Determine the (x, y) coordinate at the center of the cell enclosing the given text.  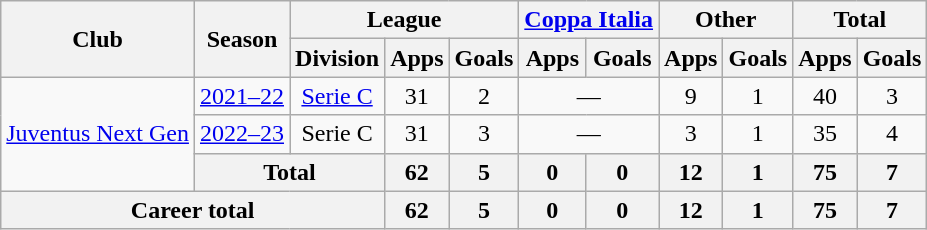
Division (338, 58)
Coppa Italia (589, 20)
9 (691, 96)
Juventus Next Gen (98, 134)
Other (726, 20)
League (404, 20)
4 (892, 134)
40 (825, 96)
Club (98, 39)
Career total (193, 210)
2022–23 (242, 134)
2 (484, 96)
35 (825, 134)
Season (242, 39)
2021–22 (242, 96)
